Output the (X, Y) coordinate of the center of the cell containing the given text.  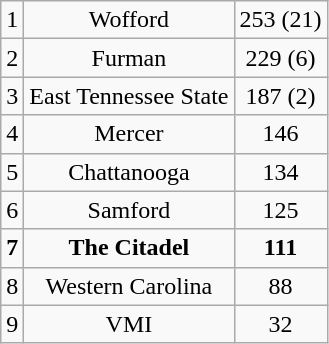
32 (280, 324)
2 (12, 58)
1 (12, 20)
88 (280, 286)
7 (12, 248)
253 (21) (280, 20)
Chattanooga (129, 172)
Mercer (129, 134)
VMI (129, 324)
146 (280, 134)
229 (6) (280, 58)
9 (12, 324)
3 (12, 96)
East Tennessee State (129, 96)
125 (280, 210)
The Citadel (129, 248)
8 (12, 286)
187 (2) (280, 96)
Samford (129, 210)
5 (12, 172)
4 (12, 134)
111 (280, 248)
Furman (129, 58)
134 (280, 172)
6 (12, 210)
Wofford (129, 20)
Western Carolina (129, 286)
